Find where the given text appears and provide that cell's center as [X, Y] coordinate. 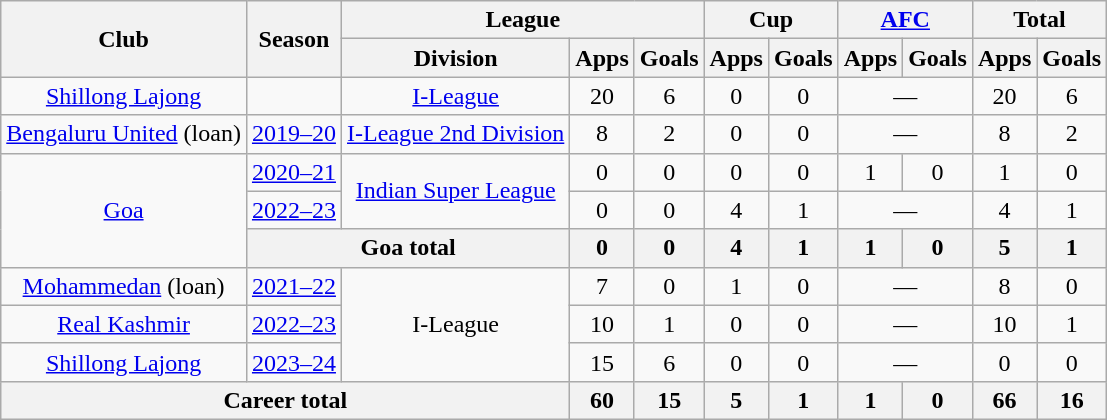
2020–21 [294, 172]
16 [1072, 400]
Total [1039, 20]
7 [602, 286]
League [522, 20]
Cup [771, 20]
Career total [286, 400]
Season [294, 39]
Mohammedan (loan) [124, 286]
Bengaluru United (loan) [124, 134]
Division [455, 58]
Real Kashmir [124, 324]
2021–22 [294, 286]
60 [602, 400]
Goa [124, 210]
Club [124, 39]
66 [1004, 400]
I-League 2nd Division [455, 134]
Indian Super League [455, 191]
2019–20 [294, 134]
AFC [905, 20]
Goa total [408, 248]
2023–24 [294, 362]
